Determine the (X, Y) coordinate at the center of the cell enclosing the given text.  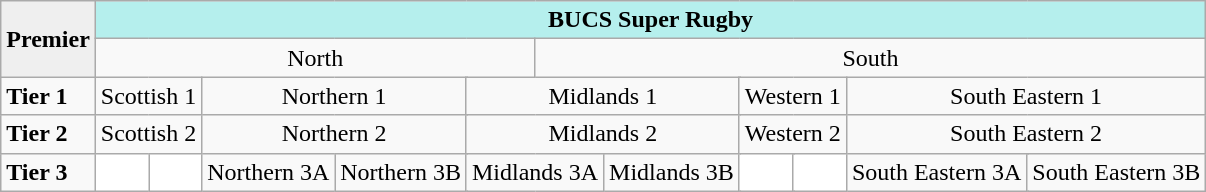
BUCS Super Rugby (650, 20)
South (870, 58)
Midlands 3B (672, 172)
Tier 2 (48, 134)
South Eastern 2 (1026, 134)
Midlands 3A (534, 172)
Northern 3A (268, 172)
Northern 2 (334, 134)
South Eastern 3A (936, 172)
Scottish 1 (148, 96)
Western 2 (792, 134)
South Eastern 1 (1026, 96)
Northern 3B (401, 172)
North (315, 58)
South Eastern 3B (1116, 172)
Tier 1 (48, 96)
Midlands 1 (602, 96)
Tier 3 (48, 172)
Scottish 2 (148, 134)
Premier (48, 39)
Midlands 2 (602, 134)
Western 1 (792, 96)
Northern 1 (334, 96)
